Search for the cell housing the specified text and yield its [X, Y] center coordinate. 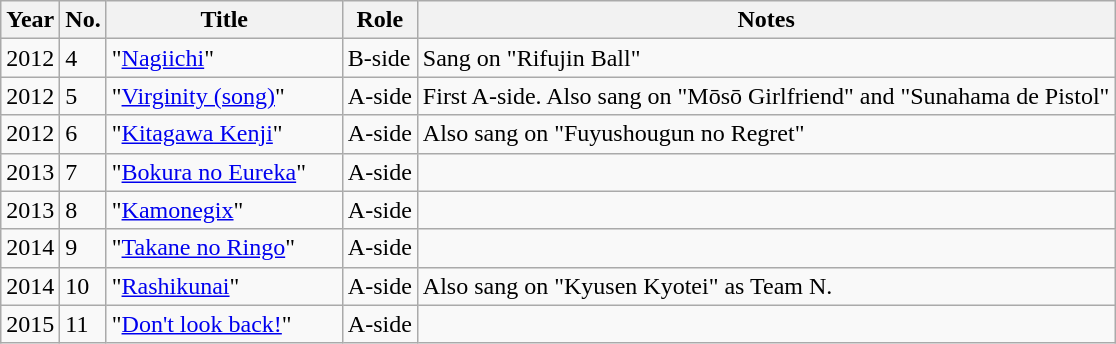
6 [83, 134]
"Don't look back!" [224, 324]
8 [83, 210]
"Virginity (song)" [224, 96]
7 [83, 172]
Also sang on "Fuyushougun no Regret" [766, 134]
"Kamonegix" [224, 210]
11 [83, 324]
"Takane no Ringo" [224, 248]
5 [83, 96]
"Rashikunai" [224, 286]
4 [83, 58]
First A-side. Also sang on "Mōsō Girlfriend" and "Sunahama de Pistol" [766, 96]
Notes [766, 20]
Year [30, 20]
Role [380, 20]
10 [83, 286]
No. [83, 20]
B-side [380, 58]
2015 [30, 324]
Sang on "Rifujin Ball" [766, 58]
Title [224, 20]
Also sang on "Kyusen Kyotei" as Team N. [766, 286]
"Bokura no Eureka" [224, 172]
"Kitagawa Kenji" [224, 134]
"Nagiichi" [224, 58]
9 [83, 248]
